Determine the [x, y] coordinate at the center of the cell enclosing the given text.  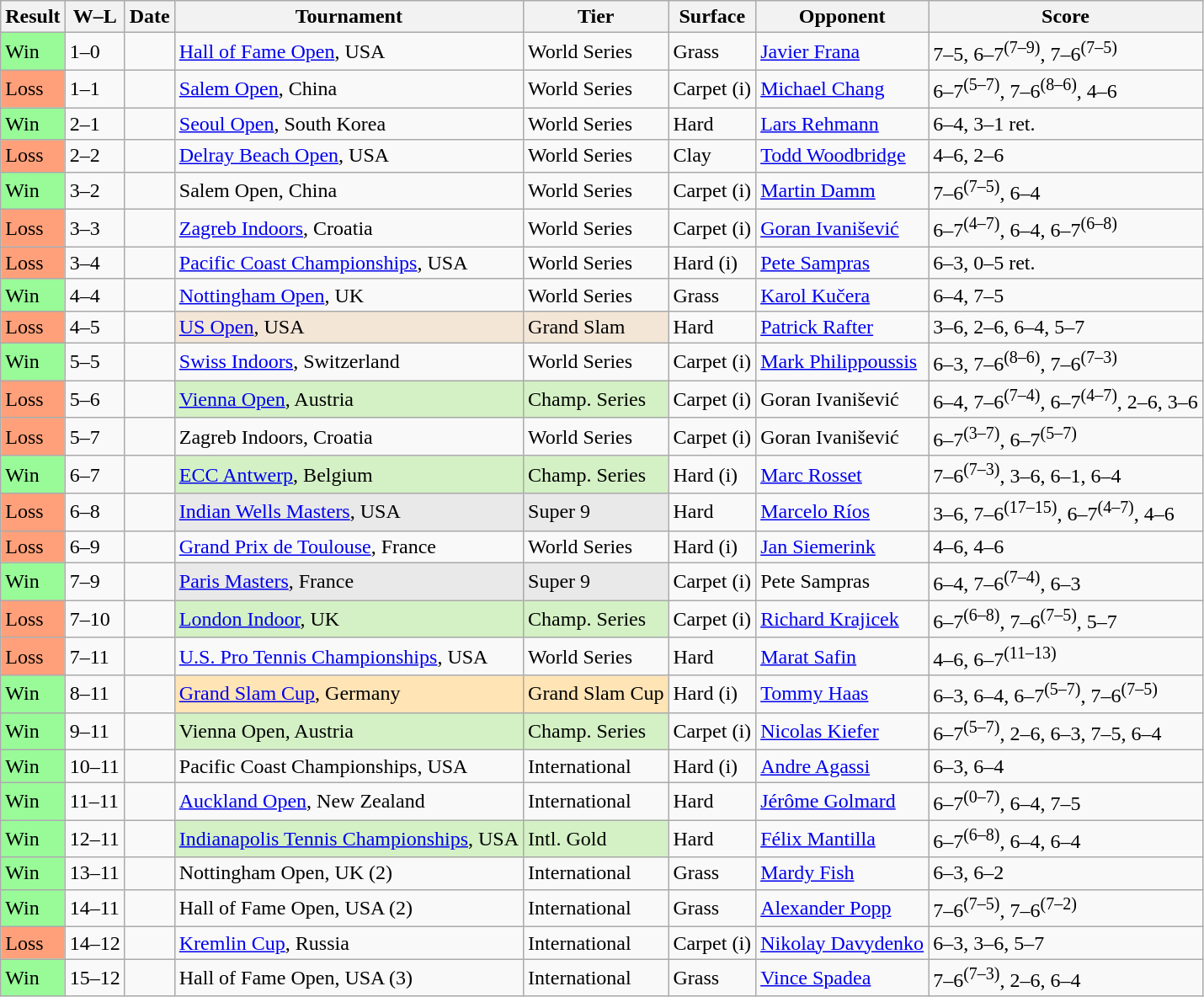
ECC Antwerp, Belgium [349, 475]
7–6(7–5), 7–6(7–2) [1066, 908]
Lars Rehmann [842, 124]
6–7(6–8), 6–4, 6–4 [1066, 839]
Andre Agassi [842, 766]
Date [150, 17]
Paris Masters, France [349, 581]
Grand Slam Cup [596, 694]
1–0 [94, 52]
Grand Slam Cup, Germany [349, 694]
Seoul Open, South Korea [349, 124]
Hall of Fame Open, USA (2) [349, 908]
4–6, 4–6 [1066, 546]
6–3, 6–2 [1066, 873]
7–6(7–3), 3–6, 6–1, 6–4 [1066, 475]
U.S. Pro Tennis Championships, USA [349, 657]
6–4, 7–6(7–4), 6–7(4–7), 2–6, 3–6 [1066, 399]
Javier Frana [842, 52]
4–6, 6–7(11–13) [1066, 657]
Opponent [842, 17]
Mardy Fish [842, 873]
3–4 [94, 263]
6–9 [94, 546]
Richard Krajicek [842, 620]
5–6 [94, 399]
2–2 [94, 156]
Karol Kučera [842, 295]
Patrick Rafter [842, 327]
Surface [712, 17]
7–9 [94, 581]
6–3, 0–5 ret. [1066, 263]
7–6(7–3), 2–6, 6–4 [1066, 978]
6–8 [94, 512]
6–4, 7–5 [1066, 295]
14–12 [94, 943]
6–7 [94, 475]
3–2 [94, 190]
Mark Philippoussis [842, 362]
Félix Mantilla [842, 839]
13–11 [94, 873]
6–7(0–7), 6–4, 7–5 [1066, 802]
US Open, USA [349, 327]
6–3, 3–6, 5–7 [1066, 943]
Score [1066, 17]
Indianapolis Tennis Championships, USA [349, 839]
5–5 [94, 362]
Marat Safin [842, 657]
Vince Spadea [842, 978]
5–7 [94, 436]
6–3, 6–4, 6–7(5–7), 7–6(7–5) [1066, 694]
Nicolas Kiefer [842, 731]
4–4 [94, 295]
Swiss Indoors, Switzerland [349, 362]
Hall of Fame Open, USA [349, 52]
8–11 [94, 694]
6–7(4–7), 6–4, 6–7(6–8) [1066, 229]
7–10 [94, 620]
4–6, 2–6 [1066, 156]
Delray Beach Open, USA [349, 156]
10–11 [94, 766]
Marc Rosset [842, 475]
4–5 [94, 327]
Result [33, 17]
Indian Wells Masters, USA [349, 512]
6–7(6–8), 7–6(7–5), 5–7 [1066, 620]
Auckland Open, New Zealand [349, 802]
Marcelo Ríos [842, 512]
3–3 [94, 229]
Grand Prix de Toulouse, France [349, 546]
2–1 [94, 124]
Hall of Fame Open, USA (3) [349, 978]
Tommy Haas [842, 694]
7–11 [94, 657]
6–4, 7–6(7–4), 6–3 [1066, 581]
15–12 [94, 978]
Jan Siemerink [842, 546]
Nottingham Open, UK [349, 295]
6–4, 3–1 ret. [1066, 124]
9–11 [94, 731]
Grand Slam [596, 327]
6–3, 7–6(8–6), 7–6(7–3) [1066, 362]
6–7(5–7), 7–6(8–6), 4–6 [1066, 89]
3–6, 2–6, 6–4, 5–7 [1066, 327]
14–11 [94, 908]
London Indoor, UK [349, 620]
7–6(7–5), 6–4 [1066, 190]
Nikolay Davydenko [842, 943]
Intl. Gold [596, 839]
Kremlin Cup, Russia [349, 943]
Clay [712, 156]
Nottingham Open, UK (2) [349, 873]
12–11 [94, 839]
7–5, 6–7(7–9), 7–6(7–5) [1066, 52]
Todd Woodbridge [842, 156]
1–1 [94, 89]
Alexander Popp [842, 908]
Michael Chang [842, 89]
W–L [94, 17]
6–3, 6–4 [1066, 766]
6–7(3–7), 6–7(5–7) [1066, 436]
Martin Damm [842, 190]
11–11 [94, 802]
Jérôme Golmard [842, 802]
Tier [596, 17]
6–7(5–7), 2–6, 6–3, 7–5, 6–4 [1066, 731]
3–6, 7–6(17–15), 6–7(4–7), 4–6 [1066, 512]
Tournament [349, 17]
